Capture the cell that displays the provided text and extract its [x, y] central coordinate. 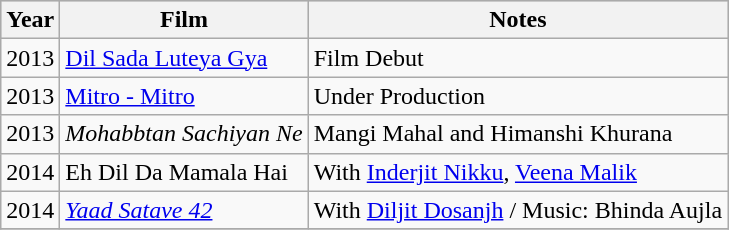
Mitro - Mitro [184, 96]
Yaad Satave 42 [184, 210]
Under Production [518, 96]
Year [30, 20]
Film Debut [518, 58]
With Diljit Dosanjh / Music: Bhinda Aujla [518, 210]
Notes [518, 20]
Mangi Mahal and Himanshi Khurana [518, 134]
Mohabbtan Sachiyan Ne [184, 134]
Film [184, 20]
With Inderjit Nikku, Veena Malik [518, 172]
Eh Dil Da Mamala Hai [184, 172]
Dil Sada Luteya Gya [184, 58]
